Locate the cell with the specified text and output its (x, y) center coordinate. 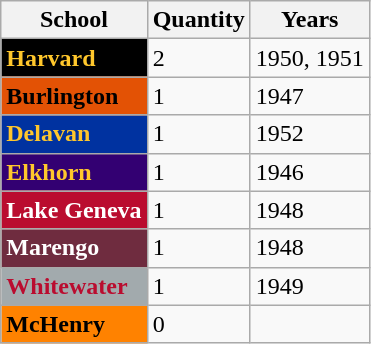
1947 (310, 96)
School (74, 20)
1949 (310, 286)
Delavan (74, 134)
2 (198, 58)
1952 (310, 134)
0 (198, 324)
Lake Geneva (74, 210)
Quantity (198, 20)
1946 (310, 172)
Years (310, 20)
Whitewater (74, 286)
McHenry (74, 324)
Marengo (74, 248)
Burlington (74, 96)
1950, 1951 (310, 58)
Elkhorn (74, 172)
Harvard (74, 58)
